Identify which cell holds the provided text, then report its (x, y) central coordinate. 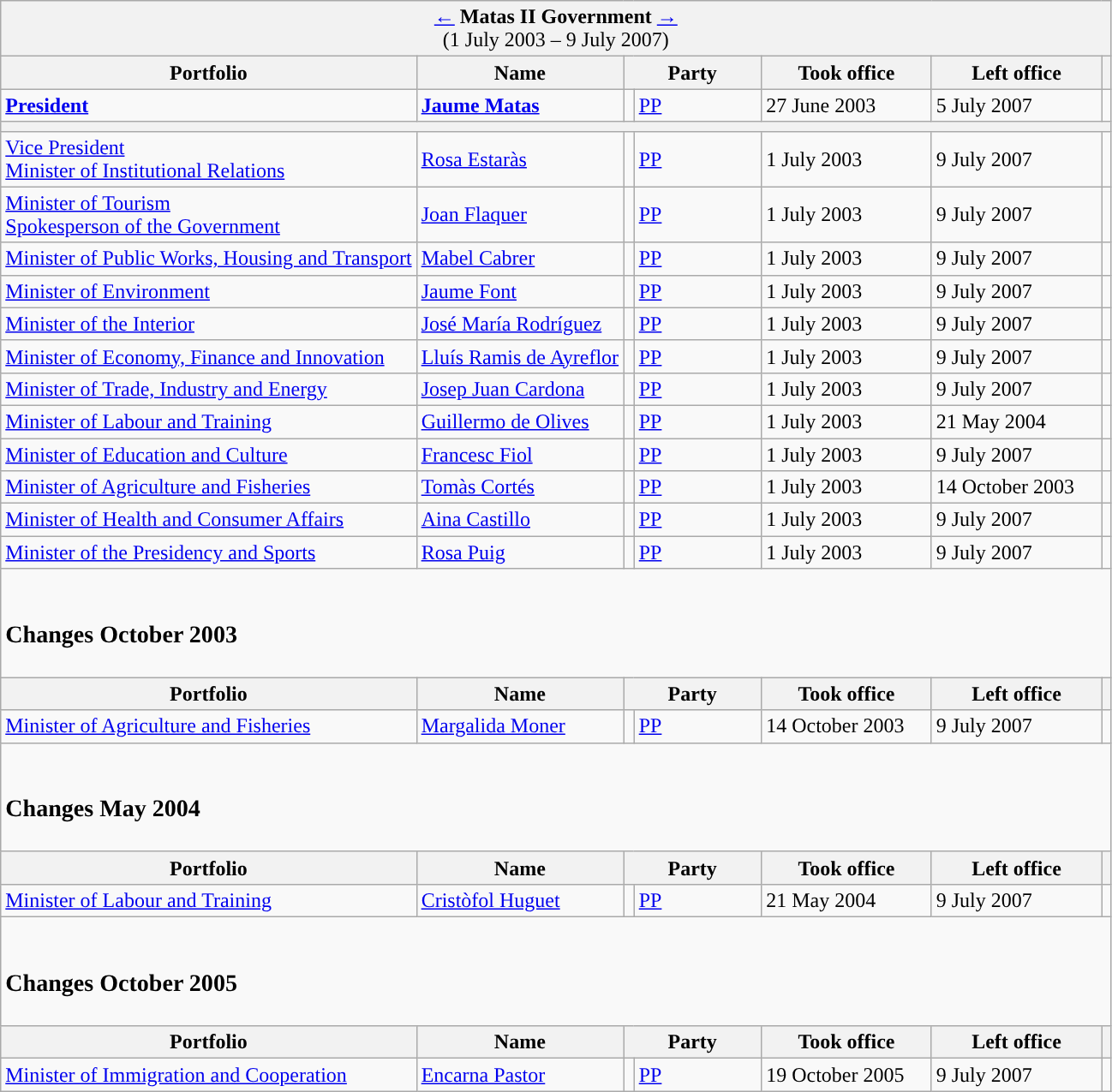
Minister of Education and Culture (209, 455)
Vice PresidentMinister of Institutional Relations (209, 159)
Mabel Cabrer (520, 259)
← Matas II Government →(1 July 2003 – 9 July 2007) (556, 29)
Minister of TourismSpokesperson of the Government (209, 214)
Changes October 2003 (556, 624)
Minister of Economy, Finance and Innovation (209, 356)
Minister of Public Works, Housing and Transport (209, 259)
Changes October 2005 (556, 971)
Josep Juan Cardona (520, 389)
Guillermo de Olives (520, 421)
27 June 2003 (846, 105)
Tomàs Cortés (520, 487)
Minister of Environment (209, 291)
Minister of Health and Consumer Affairs (209, 520)
Minister of the Presidency and Sports (209, 552)
Minister of the Interior (209, 324)
Changes May 2004 (556, 797)
Lluís Ramis de Ayreflor (520, 356)
Cristòfol Huguet (520, 900)
Jaume Matas (520, 105)
José María Rodríguez (520, 324)
Rosa Puig (520, 552)
Encarna Pastor (520, 1075)
Jaume Font (520, 291)
Minister of Trade, Industry and Energy (209, 389)
Rosa Estaràs (520, 159)
Minister of Immigration and Cooperation (209, 1075)
5 July 2007 (1016, 105)
Aina Castillo (520, 520)
Margalida Moner (520, 726)
Francesc Fiol (520, 455)
19 October 2005 (846, 1075)
Joan Flaquer (520, 214)
President (209, 105)
